Search for the cell housing the specified text and yield its (X, Y) center coordinate. 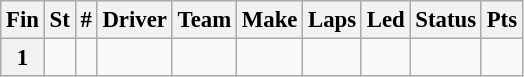
Status (446, 20)
Pts (502, 20)
Laps (332, 20)
Team (204, 20)
Led (386, 20)
# (86, 20)
Make (269, 20)
Fin (23, 20)
1 (23, 58)
St (60, 20)
Driver (134, 20)
